Locate the cell with the specified text and output its [x, y] center coordinate. 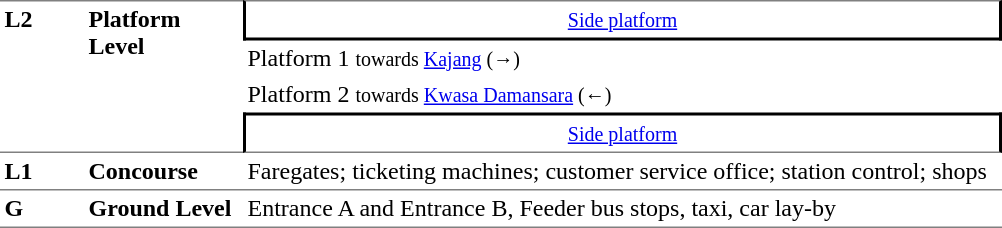
Platform 1 towards Kajang (→) [622, 58]
Entrance A and Entrance B, Feeder bus stops, taxi, car lay-by [622, 209]
Faregates; ticketing machines; customer service office; station control; shops [622, 172]
Platform Level [164, 76]
L2 [42, 76]
Platform 2 towards Kwasa Damansara (←) [622, 94]
Concourse [164, 172]
G [42, 209]
L1 [42, 172]
Ground Level [164, 209]
